Scan for the cell matching the given text and deliver its (x, y) coordinate at center. 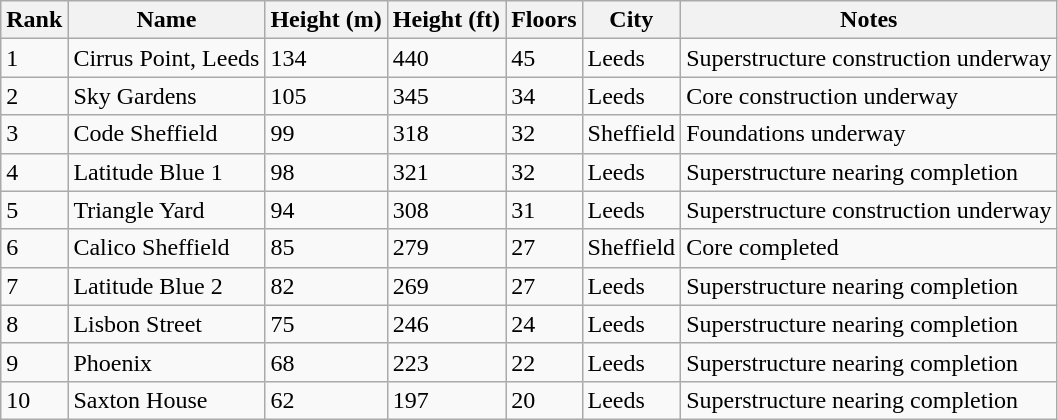
10 (34, 400)
Rank (34, 20)
1 (34, 58)
98 (326, 172)
440 (446, 58)
Foundations underway (869, 134)
5 (34, 210)
9 (34, 362)
308 (446, 210)
Calico Sheffield (166, 248)
3 (34, 134)
34 (544, 96)
105 (326, 96)
Triangle Yard (166, 210)
62 (326, 400)
2 (34, 96)
31 (544, 210)
22 (544, 362)
City (632, 20)
Name (166, 20)
94 (326, 210)
99 (326, 134)
246 (446, 324)
75 (326, 324)
Saxton House (166, 400)
Notes (869, 20)
45 (544, 58)
24 (544, 324)
318 (446, 134)
Lisbon Street (166, 324)
134 (326, 58)
85 (326, 248)
7 (34, 286)
20 (544, 400)
Latitude Blue 2 (166, 286)
8 (34, 324)
Floors (544, 20)
4 (34, 172)
Cirrus Point, Leeds (166, 58)
Sky Gardens (166, 96)
321 (446, 172)
197 (446, 400)
Latitude Blue 1 (166, 172)
Phoenix (166, 362)
6 (34, 248)
Core construction underway (869, 96)
82 (326, 286)
223 (446, 362)
Height (ft) (446, 20)
Height (m) (326, 20)
269 (446, 286)
68 (326, 362)
Core completed (869, 248)
345 (446, 96)
279 (446, 248)
Code Sheffield (166, 134)
